Provide the [x, y] coordinate of the cell's center where the given text is located.  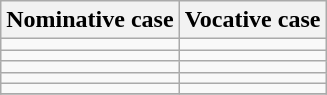
Nominative case [90, 20]
Vocative case [252, 20]
